Locate the cell with the specified text and output its [x, y] center coordinate. 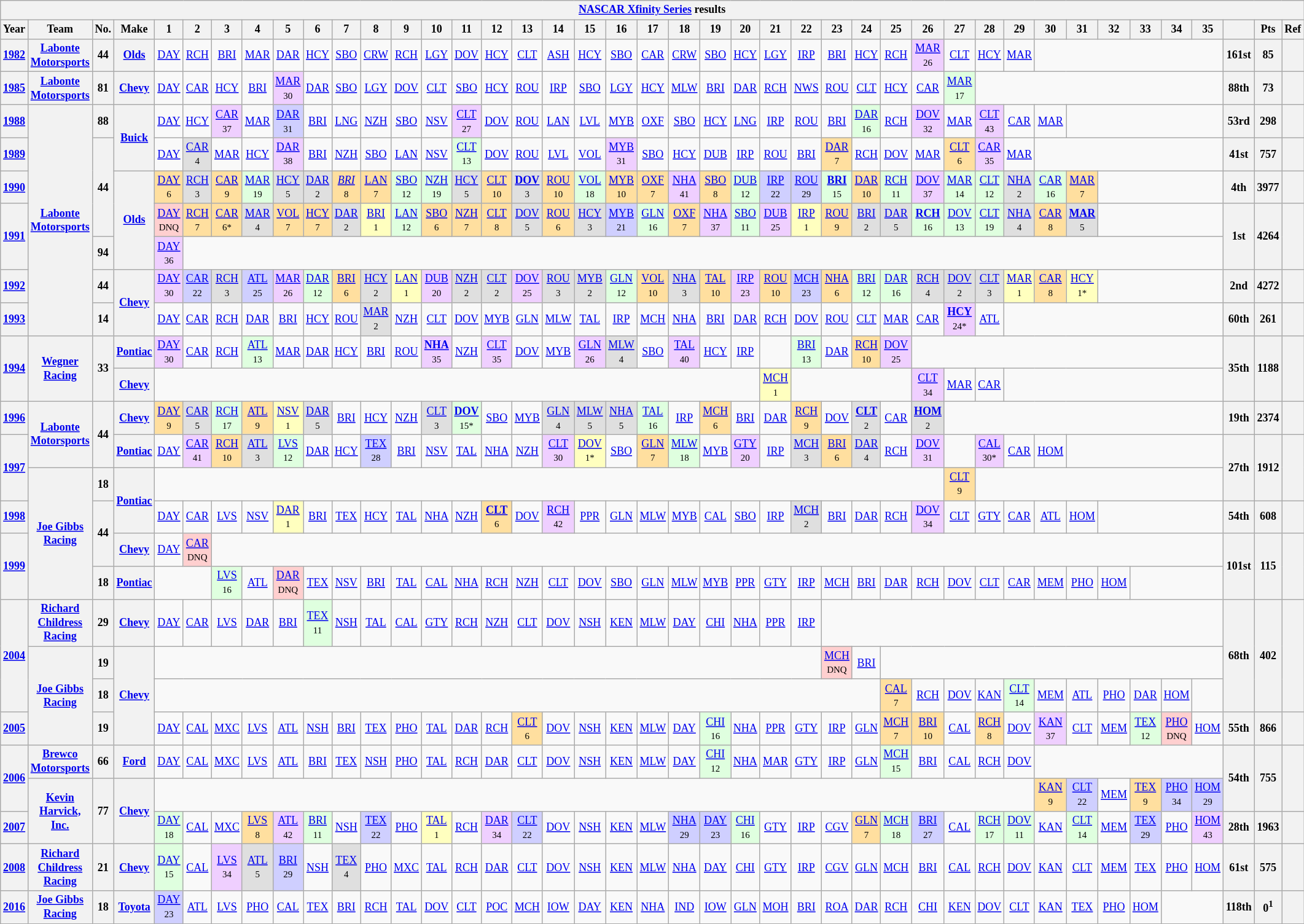
MAR7 [1082, 187]
No. [103, 29]
Ford [134, 762]
Brewco Motorsports [60, 762]
DUB [716, 154]
SBO8 [716, 187]
KAN37 [1050, 729]
DAR7 [837, 154]
ROU6 [558, 220]
CARDNQ [198, 550]
MAR19 [257, 187]
53rd [1238, 121]
1996 [15, 418]
CAR9 [227, 187]
DAR4 [866, 451]
34 [1177, 29]
HOM29 [1208, 794]
1188 [1268, 369]
1994 [15, 369]
DOV1* [590, 451]
NHA2 [1020, 187]
755 [1268, 778]
1st [1238, 236]
1997 [15, 467]
20 [746, 29]
2005 [15, 729]
CLT34 [928, 385]
IRP23 [746, 286]
Team [60, 29]
MAR2 [376, 319]
Buick [134, 138]
MAR4 [257, 220]
17 [652, 29]
DOV2 [959, 286]
3 [227, 29]
NZH7 [467, 220]
PHO34 [1177, 794]
TAL10 [716, 286]
30 [1050, 29]
DUB25 [775, 220]
11 [467, 29]
CAR5 [198, 418]
4th [1238, 187]
NHA5 [622, 418]
575 [1268, 867]
VOL7 [288, 220]
1992 [15, 286]
CLT10 [497, 187]
MCH6 [716, 418]
KAN9 [1050, 794]
161st [1238, 55]
CLT43 [990, 121]
CAR16 [1050, 187]
RCH4 [928, 286]
RCH9 [806, 418]
DAY15 [169, 867]
ATL13 [257, 352]
LVS16 [227, 583]
DAR34 [497, 828]
TEX12 [1145, 729]
88th [1238, 88]
Pts [1268, 29]
1963 [1268, 828]
CLT9 [959, 484]
DAR12 [318, 286]
12 [497, 29]
1988 [15, 121]
35th [1238, 369]
RCH16 [928, 220]
MAR17 [959, 88]
MCH2 [806, 517]
NSV1 [288, 418]
TEX11 [318, 623]
Make [134, 29]
31 [1082, 29]
7 [346, 29]
2004 [15, 656]
22 [806, 29]
NZH2 [467, 286]
757 [1268, 154]
DOV5 [528, 220]
Year [15, 29]
1998 [15, 517]
CAR35 [990, 154]
1912 [1268, 467]
DAR38 [288, 154]
4 [257, 29]
LAN1 [407, 286]
TEX4 [346, 867]
ATL42 [288, 828]
ASH [558, 55]
32 [1114, 29]
NHA29 [684, 828]
27th [1238, 467]
MAR14 [959, 187]
2374 [1268, 418]
BRI2 [866, 220]
2008 [15, 867]
55th [1238, 729]
GLN16 [652, 220]
BRI10 [928, 729]
DAY36 [169, 253]
ATL25 [257, 286]
73 [1268, 88]
LVS34 [227, 867]
01 [1268, 907]
LVS12 [288, 451]
IND [684, 907]
ATL3 [257, 451]
35 [1208, 29]
27 [959, 29]
DOV34 [928, 517]
866 [1268, 729]
Wegner Racing [60, 369]
CAR41 [198, 451]
RCH11 [896, 187]
GTY20 [746, 451]
DAR10 [866, 187]
MAR30 [288, 88]
OXF [652, 121]
HOM43 [1208, 828]
POC [497, 907]
28 [990, 29]
608 [1268, 517]
15 [590, 29]
TEX28 [376, 451]
TAL40 [684, 352]
94 [103, 253]
CLT19 [990, 220]
IRP1 [806, 220]
DOV11 [1020, 828]
CAL30* [990, 451]
10 [436, 29]
1982 [15, 55]
MCH23 [806, 286]
BRI11 [318, 828]
115 [1268, 566]
8 [376, 29]
DAYDNQ [169, 220]
MCH15 [896, 762]
HOM2 [928, 418]
Toyota [134, 907]
SBO11 [746, 220]
4272 [1268, 286]
DOV13 [959, 220]
NHA6 [837, 286]
DARDNQ [288, 583]
6 [318, 29]
28th [1238, 828]
MYB2 [590, 286]
ROU3 [558, 286]
PHODNQ [1177, 729]
1985 [15, 88]
DOV32 [928, 121]
CAR6* [227, 220]
2nd [1238, 286]
MCH18 [896, 828]
118th [1238, 907]
41st [1238, 154]
ROU29 [806, 187]
MLW4 [622, 352]
VOL18 [590, 187]
BRI29 [288, 867]
GLN26 [590, 352]
HCY2 [376, 286]
1991 [15, 236]
MCH3 [806, 451]
1993 [15, 319]
19th [1238, 418]
MOH [775, 907]
MLW18 [684, 451]
CAR22 [198, 286]
MYB10 [622, 187]
BRI27 [928, 828]
MAR5 [1082, 220]
CAL7 [896, 695]
MCH1 [775, 385]
HCY7 [318, 220]
2007 [15, 828]
60th [1238, 319]
NZH19 [436, 187]
ROA [837, 907]
1999 [15, 566]
LAN7 [376, 187]
SBO12 [407, 187]
1 [169, 29]
61st [1238, 867]
66 [103, 762]
101st [1238, 566]
DOV37 [928, 187]
23 [837, 29]
25 [896, 29]
MCHDNQ [837, 663]
NWS [806, 88]
MLW5 [590, 418]
298 [1268, 121]
ATL9 [257, 418]
TEX29 [1145, 828]
77 [103, 811]
CLT27 [467, 121]
MYB31 [622, 154]
DOV15* [467, 418]
9 [407, 29]
IRP22 [775, 187]
ATL5 [257, 867]
3977 [1268, 187]
CAR4 [198, 154]
88 [103, 121]
402 [1268, 656]
DOV3 [528, 187]
NHA3 [684, 286]
CLT12 [990, 187]
HCY1* [1082, 286]
CLT35 [497, 352]
Kevin Harvick, Inc. [60, 811]
GLN4 [558, 418]
VOL [590, 154]
BRI8 [346, 187]
16 [622, 29]
5 [288, 29]
RCH42 [558, 517]
CLT13 [467, 154]
NHA35 [436, 352]
BRI1 [376, 220]
DAR1 [288, 517]
13 [528, 29]
HCY3 [590, 220]
DAY6 [169, 187]
LAN12 [407, 220]
81 [103, 88]
68th [1238, 656]
Ref [1293, 29]
NHA37 [716, 220]
DUB20 [436, 286]
HCY24* [959, 319]
DAY9 [169, 418]
CAR37 [227, 121]
LVS8 [257, 828]
26 [928, 29]
1989 [15, 154]
CLT8 [497, 220]
DOV31 [928, 451]
2006 [15, 778]
TAL16 [652, 418]
NASCAR Xfinity Series results [652, 10]
DAR31 [288, 121]
NHA41 [684, 187]
CLT30 [558, 451]
BRI13 [806, 352]
TAL1 [436, 828]
4264 [1268, 236]
85 [1268, 55]
2016 [15, 907]
NHA4 [1020, 220]
GLN12 [622, 286]
MYB21 [622, 220]
DAY18 [169, 828]
CHI12 [716, 762]
TEX9 [1145, 794]
MAR1 [1020, 286]
BRI12 [866, 286]
24 [866, 29]
BRI15 [837, 187]
RCH8 [990, 729]
SBO6 [436, 220]
ROU9 [837, 220]
TEX22 [376, 828]
MCH7 [896, 729]
1990 [15, 187]
261 [1268, 319]
VOL10 [652, 286]
RCH7 [198, 220]
2 [198, 29]
DUB12 [746, 187]
